Identify which cell holds the provided text, then report its [x, y] central coordinate. 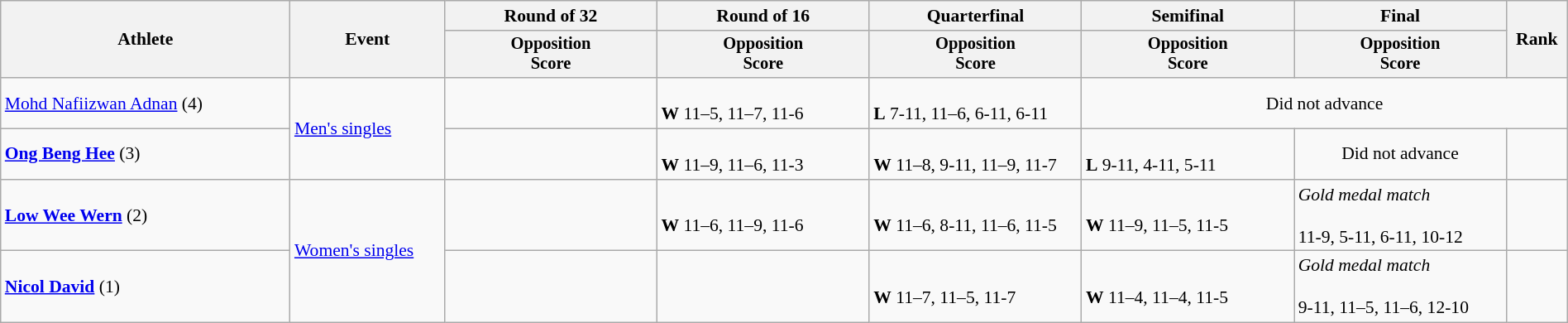
W 11–7, 11–5, 11-7 [976, 287]
W 11–6, 8-11, 11–6, 11-5 [976, 215]
Gold medal match11-9, 5-11, 6-11, 10-12 [1401, 215]
Final [1401, 16]
Women's singles [367, 252]
W 11–9, 11–5, 11-5 [1188, 215]
L 9-11, 4-11, 5-11 [1188, 154]
Low Wee Wern (2) [146, 215]
Quarterfinal [976, 16]
Nicol David (1) [146, 287]
W 11–8, 9-11, 11–9, 11-7 [976, 154]
Semifinal [1188, 16]
Gold medal match9-11, 11–5, 11–6, 12-10 [1401, 287]
Event [367, 40]
W 11–9, 11–6, 11-3 [762, 154]
Round of 16 [762, 16]
W 11–4, 11–4, 11-5 [1188, 287]
Ong Beng Hee (3) [146, 154]
Mohd Nafiizwan Adnan (4) [146, 103]
Round of 32 [551, 16]
Athlete [146, 40]
L 7-11, 11–6, 6-11, 6-11 [976, 103]
Men's singles [367, 128]
Rank [1537, 40]
W 11–6, 11–9, 11-6 [762, 215]
W 11–5, 11–7, 11-6 [762, 103]
